For the text-containing cell, return its midpoint in [X, Y] coordinate format. 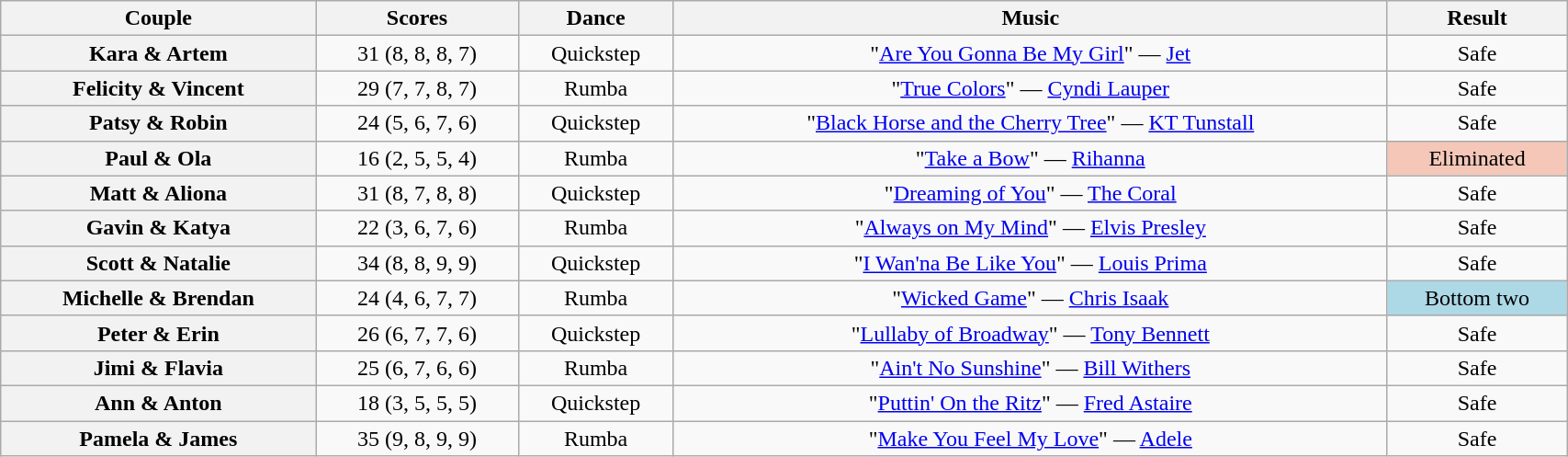
29 (7, 7, 8, 7) [417, 88]
Patsy & Robin [158, 123]
Michelle & Brendan [158, 298]
Gavin & Katya [158, 228]
Result [1477, 18]
Scott & Natalie [158, 263]
Eliminated [1477, 158]
"Always on My Mind" — Elvis Presley [1031, 228]
"Wicked Game" — Chris Isaak [1031, 298]
24 (4, 6, 7, 7) [417, 298]
Matt & Aliona [158, 193]
Pamela & James [158, 439]
Paul & Ola [158, 158]
"Puttin' On the Ritz" — Fred Astaire [1031, 403]
26 (6, 7, 7, 6) [417, 333]
Felicity & Vincent [158, 88]
18 (3, 5, 5, 5) [417, 403]
Peter & Erin [158, 333]
"Lullaby of Broadway" — Tony Bennett [1031, 333]
"Take a Bow" — Rihanna [1031, 158]
"I Wan'na Be Like You" — Louis Prima [1031, 263]
"Make You Feel My Love" — Adele [1031, 439]
16 (2, 5, 5, 4) [417, 158]
"Are You Gonna Be My Girl" — Jet [1031, 53]
31 (8, 8, 8, 7) [417, 53]
"Black Horse and the Cherry Tree" — KT Tunstall [1031, 123]
Kara & Artem [158, 53]
31 (8, 7, 8, 8) [417, 193]
"Dreaming of You" — The Coral [1031, 193]
35 (9, 8, 9, 9) [417, 439]
24 (5, 6, 7, 6) [417, 123]
"Ain't No Sunshine" — Bill Withers [1031, 368]
"True Colors" — Cyndi Lauper [1031, 88]
34 (8, 8, 9, 9) [417, 263]
Scores [417, 18]
25 (6, 7, 6, 6) [417, 368]
Jimi & Flavia [158, 368]
Music [1031, 18]
Ann & Anton [158, 403]
Couple [158, 18]
Bottom two [1477, 298]
22 (3, 6, 7, 6) [417, 228]
Dance [595, 18]
